For the text-containing cell, return its midpoint in [X, Y] coordinate format. 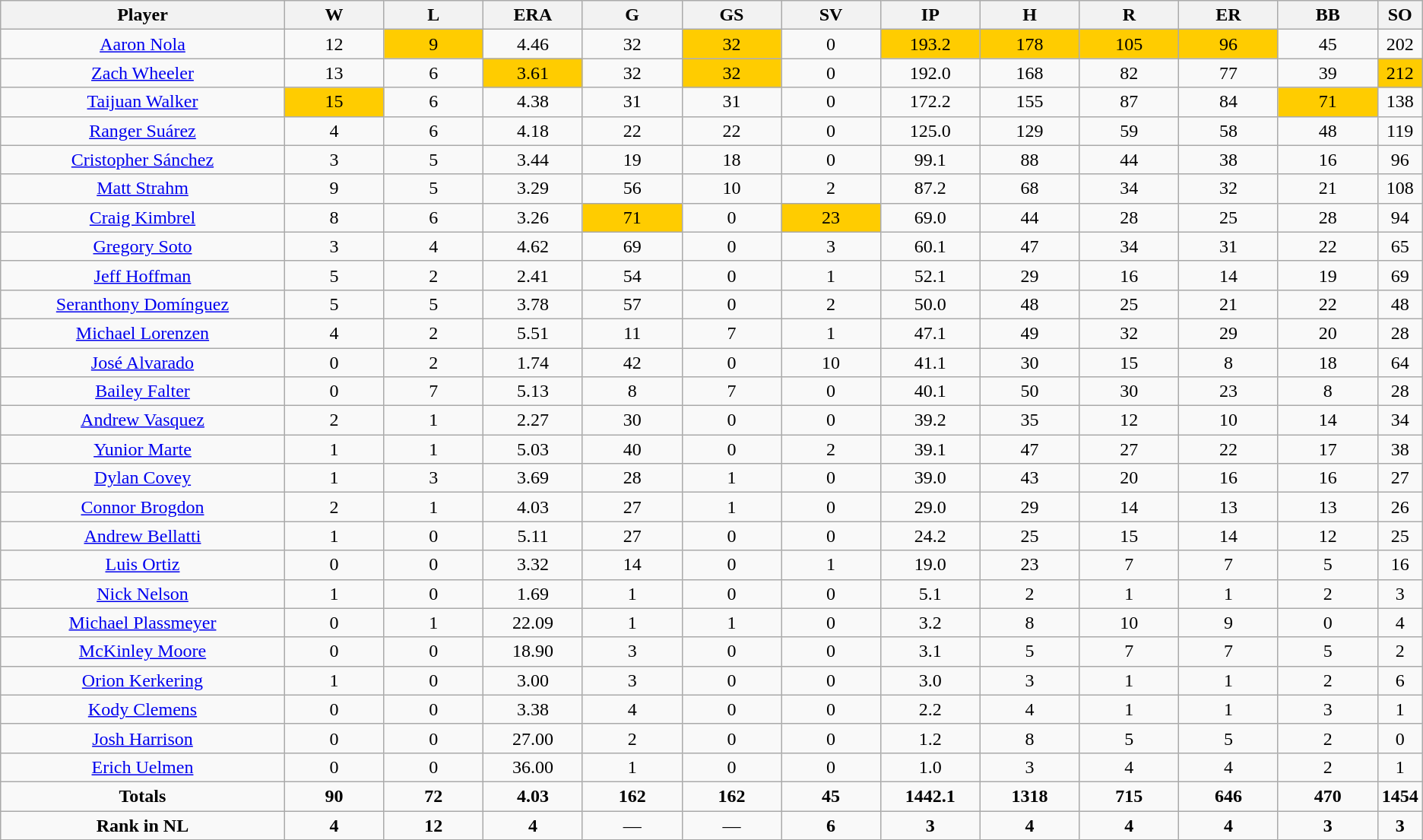
87 [1130, 102]
94 [1400, 217]
43 [1029, 478]
W [334, 15]
4.46 [534, 44]
5.51 [534, 333]
Ranger Suárez [143, 131]
56 [632, 189]
88 [1029, 160]
4.62 [534, 246]
470 [1327, 796]
29.0 [930, 507]
Michael Plassmeyer [143, 623]
Aaron Nola [143, 44]
IP [930, 15]
Rank in NL [143, 825]
1.74 [534, 363]
Seranthony Domínguez [143, 304]
Orion Kerkering [143, 680]
65 [1400, 246]
39.1 [930, 449]
646 [1228, 796]
1.69 [534, 594]
3.26 [534, 217]
Bailey Falter [143, 391]
58 [1228, 131]
L [433, 15]
50.0 [930, 304]
4.18 [534, 131]
3.29 [534, 189]
36.00 [534, 767]
125.0 [930, 131]
17 [1327, 449]
64 [1400, 363]
50 [1029, 391]
3.44 [534, 160]
Michael Lorenzen [143, 333]
3.0 [930, 680]
52.1 [930, 275]
3.69 [534, 478]
168 [1029, 73]
Connor Brogdon [143, 507]
39.0 [930, 478]
3.2 [930, 623]
77 [1228, 73]
Andrew Vasquez [143, 420]
155 [1029, 102]
1442.1 [930, 796]
4.38 [534, 102]
3.32 [534, 565]
5.03 [534, 449]
212 [1400, 73]
G [632, 15]
202 [1400, 44]
26 [1400, 507]
Yunior Marte [143, 449]
SO [1400, 15]
SV [832, 15]
22.09 [534, 623]
69.0 [930, 217]
Player [143, 15]
68 [1029, 189]
24.2 [930, 536]
Nick Nelson [143, 594]
178 [1029, 44]
3.00 [534, 680]
42 [632, 363]
193.2 [930, 44]
Cristopher Sánchez [143, 160]
35 [1029, 420]
3.78 [534, 304]
Luis Ortiz [143, 565]
Taijuan Walker [143, 102]
129 [1029, 131]
ER [1228, 15]
ERA [534, 15]
Matt Strahm [143, 189]
90 [334, 796]
José Alvarado [143, 363]
1.2 [930, 738]
60.1 [930, 246]
1318 [1029, 796]
59 [1130, 131]
Andrew Bellatti [143, 536]
Kody Clemens [143, 709]
5.11 [534, 536]
1454 [1400, 796]
40.1 [930, 391]
3.38 [534, 709]
99.1 [930, 160]
84 [1228, 102]
39 [1327, 73]
40 [632, 449]
5.1 [930, 594]
2.2 [930, 709]
108 [1400, 189]
105 [1130, 44]
Josh Harrison [143, 738]
1.0 [930, 767]
Dylan Covey [143, 478]
McKinley Moore [143, 651]
119 [1400, 131]
3.61 [534, 73]
Gregory Soto [143, 246]
2.27 [534, 420]
82 [1130, 73]
GS [731, 15]
47.1 [930, 333]
3.1 [930, 651]
Erich Uelmen [143, 767]
192.0 [930, 73]
172.2 [930, 102]
Craig Kimbrel [143, 217]
H [1029, 15]
57 [632, 304]
Totals [143, 796]
Zach Wheeler [143, 73]
11 [632, 333]
41.1 [930, 363]
5.13 [534, 391]
Jeff Hoffman [143, 275]
2.41 [534, 275]
18.90 [534, 651]
BB [1327, 15]
138 [1400, 102]
87.2 [930, 189]
49 [1029, 333]
72 [433, 796]
R [1130, 15]
715 [1130, 796]
19.0 [930, 565]
27.00 [534, 738]
39.2 [930, 420]
54 [632, 275]
